Capture the cell that displays the provided text and extract its [x, y] central coordinate. 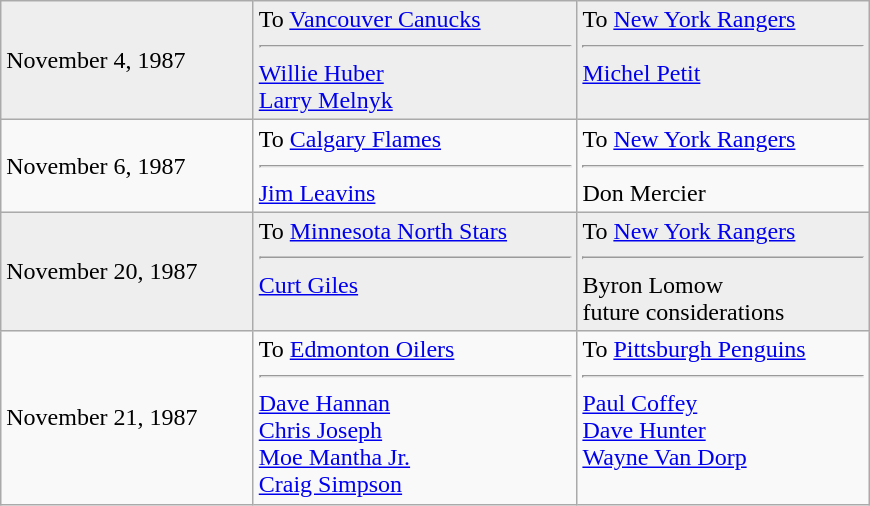
November 20, 1987 [127, 272]
To Pittsburgh PenguinsPaul CoffeyDave HunterWayne Van Dorp [723, 418]
November 6, 1987 [127, 166]
To Minnesota North StarsCurt Giles [415, 272]
To Edmonton OilersDave HannanChris JosephMoe Mantha Jr.Craig Simpson [415, 418]
November 4, 1987 [127, 60]
To New York RangersByron Lomowfuture considerations [723, 272]
To New York RangersMichel Petit [723, 60]
November 21, 1987 [127, 418]
To Calgary FlamesJim Leavins [415, 166]
To New York RangersDon Mercier [723, 166]
To Vancouver CanucksWillie HuberLarry Melnyk [415, 60]
